Identify which cell holds the provided text, then report its [X, Y] central coordinate. 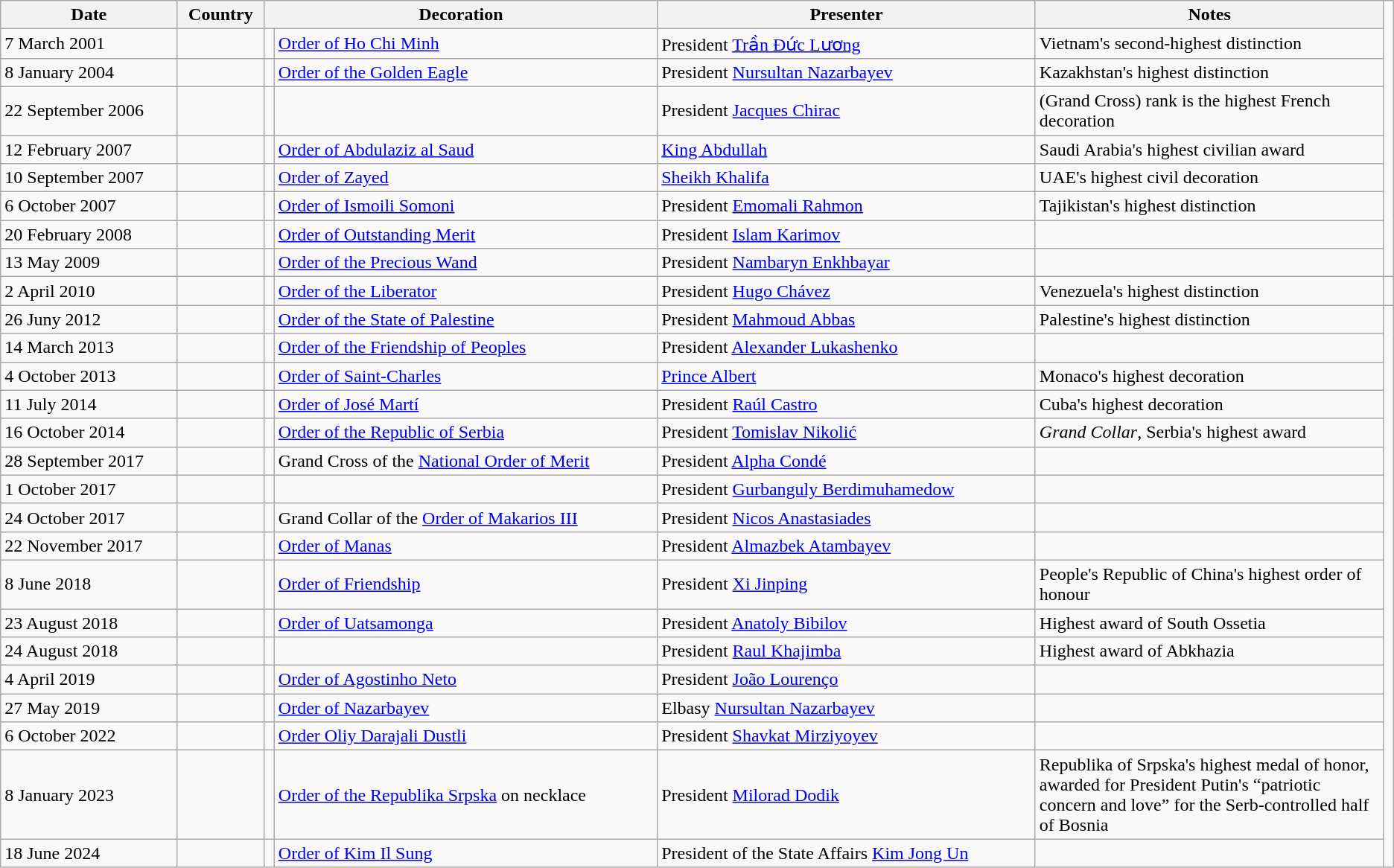
Order of José Martí [465, 404]
4 October 2013 [89, 376]
6 October 2007 [89, 206]
Order of Saint-Charles [465, 376]
UAE's highest civil decoration [1209, 178]
16 October 2014 [89, 433]
Order of Uatsamonga [465, 623]
Highest award of Abkhazia [1209, 651]
Republika of Srpska's highest medal of honor, awarded for President Putin's “patriotic concern and love” for the Serb-controlled half of Bosnia [1209, 795]
8 January 2023 [89, 795]
President Gurbanguly Berdimuhamedow [847, 489]
Grand Collar of the Order of Makarios III [465, 517]
Order of Nazarbayev [465, 708]
President Milorad Dodik [847, 795]
President João Lourenço [847, 680]
President Tomislav Nikolić [847, 433]
Monaco's highest decoration [1209, 376]
President Jacques Chirac [847, 110]
10 September 2007 [89, 178]
People's Republic of China's highest order of honour [1209, 584]
Notes [1209, 15]
President Xi Jinping [847, 584]
13 May 2009 [89, 263]
24 October 2017 [89, 517]
Palestine's highest distinction [1209, 319]
Venezuela's highest distinction [1209, 291]
Order of the Golden Eagle [465, 72]
Highest award of South Ossetia [1209, 623]
28 September 2017 [89, 461]
President Alpha Condé [847, 461]
Order of Zayed [465, 178]
1 October 2017 [89, 489]
Country [220, 15]
Cuba's highest decoration [1209, 404]
Grand Cross of the National Order of Merit [465, 461]
Order of Outstanding Merit [465, 234]
President Alexander Lukashenko [847, 348]
Order Oliy Darajali Dustli [465, 736]
Sheikh Khalifa [847, 178]
President Trần Đức Lương [847, 44]
President Mahmoud Abbas [847, 319]
Date [89, 15]
President Almazbek Atambayev [847, 546]
11 July 2014 [89, 404]
4 April 2019 [89, 680]
Order of the Precious Wand [465, 263]
President Shavkat Mirziyoyev [847, 736]
Grand Collar, Serbia's highest award [1209, 433]
President Raúl Castro [847, 404]
Order of Agostinho Neto [465, 680]
26 Juny 2012 [89, 319]
22 September 2006 [89, 110]
Order of Ho Chi Minh [465, 44]
Order of Friendship [465, 584]
Vietnam's second-highest distinction [1209, 44]
22 November 2017 [89, 546]
14 March 2013 [89, 348]
7 March 2001 [89, 44]
Kazakhstan's highest distinction [1209, 72]
President Nicos Anastasiades [847, 517]
27 May 2019 [89, 708]
President Hugo Chávez [847, 291]
Order of Manas [465, 546]
King Abdullah [847, 150]
Order of the Republika Srpska on necklace [465, 795]
23 August 2018 [89, 623]
Order of the Republic of Serbia [465, 433]
Order of the Friendship of Peoples [465, 348]
Order of the State of Palestine [465, 319]
18 June 2024 [89, 853]
Decoration [461, 15]
8 January 2004 [89, 72]
Order of Ismoili Somoni [465, 206]
Order of the Liberator [465, 291]
Tajikistan's highest distinction [1209, 206]
8 June 2018 [89, 584]
Order of Kim Il Sung [465, 853]
(Grand Cross) rank is the highest French decoration [1209, 110]
President Nambaryn Enkhbayar [847, 263]
President Raul Khajimba [847, 651]
24 August 2018 [89, 651]
Order of Abdulaziz al Saud [465, 150]
President Nursultan Nazarbayev [847, 72]
President Emomali Rahmon [847, 206]
Elbasy Nursultan Nazarbayev [847, 708]
Presenter [847, 15]
6 October 2022 [89, 736]
Prince Albert [847, 376]
President Anatoly Bibilov [847, 623]
President Islam Karimov [847, 234]
Saudi Arabia's highest civilian award [1209, 150]
President of the State Affairs Kim Jong Un [847, 853]
2 April 2010 [89, 291]
12 February 2007 [89, 150]
20 February 2008 [89, 234]
